Return the [X, Y] coordinate for the center point of the cell that contains the specified text.  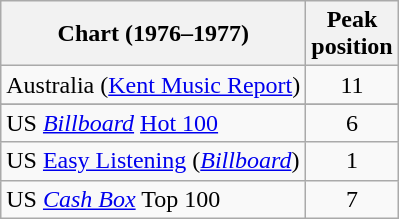
Australia (Kent Music Report) [154, 85]
US Easy Listening (Billboard) [154, 161]
Chart (1976–1977) [154, 34]
Peakposition [352, 34]
US Billboard Hot 100 [154, 123]
11 [352, 85]
US Cash Box Top 100 [154, 199]
6 [352, 123]
7 [352, 199]
1 [352, 161]
